Output the [x, y] coordinate of the center of the cell containing the given text.  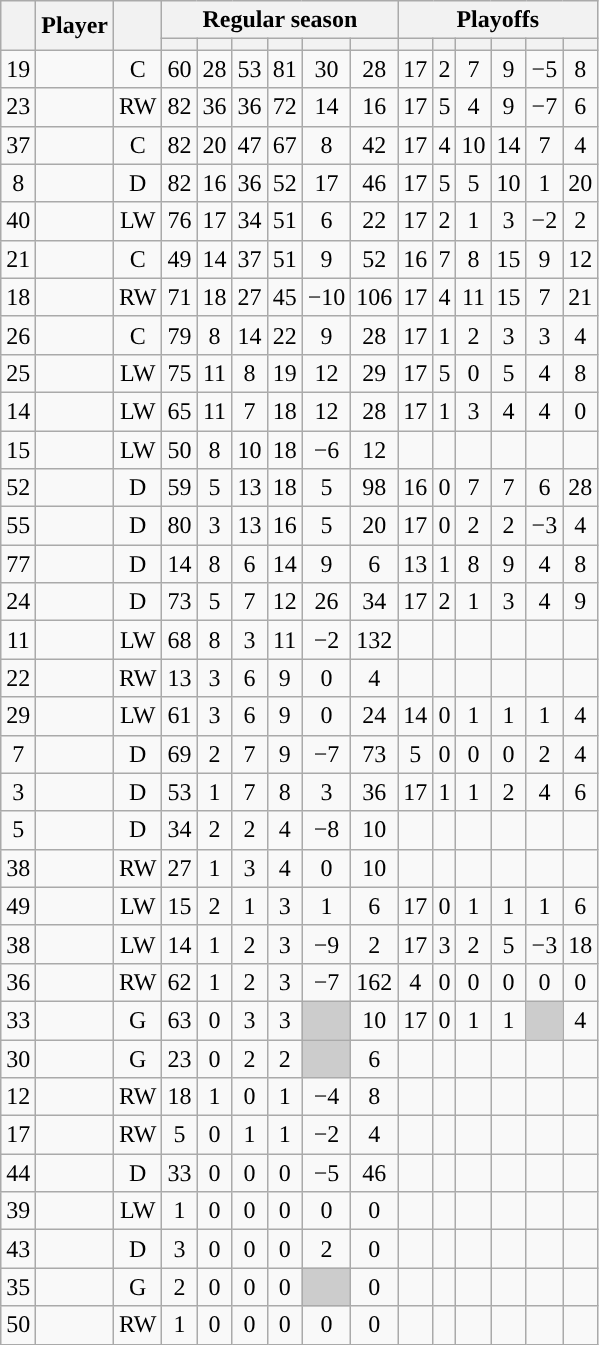
79 [180, 335]
35 [18, 1287]
−9 [326, 944]
47 [250, 145]
71 [180, 297]
67 [284, 145]
45 [284, 297]
55 [18, 526]
44 [18, 1173]
68 [180, 640]
43 [18, 1249]
39 [18, 1211]
63 [180, 1020]
65 [180, 411]
132 [374, 640]
59 [180, 488]
77 [18, 564]
106 [374, 297]
−4 [326, 1097]
25 [18, 373]
61 [180, 716]
62 [180, 982]
162 [374, 982]
Playoffs [498, 20]
Player [75, 26]
42 [374, 145]
75 [180, 373]
98 [374, 488]
60 [180, 69]
Regular season [280, 20]
−10 [326, 297]
−8 [326, 830]
−6 [326, 449]
80 [180, 526]
69 [180, 754]
72 [284, 107]
76 [180, 221]
81 [284, 69]
40 [18, 221]
